Determine the (X, Y) coordinate at the center of the cell enclosing the given text.  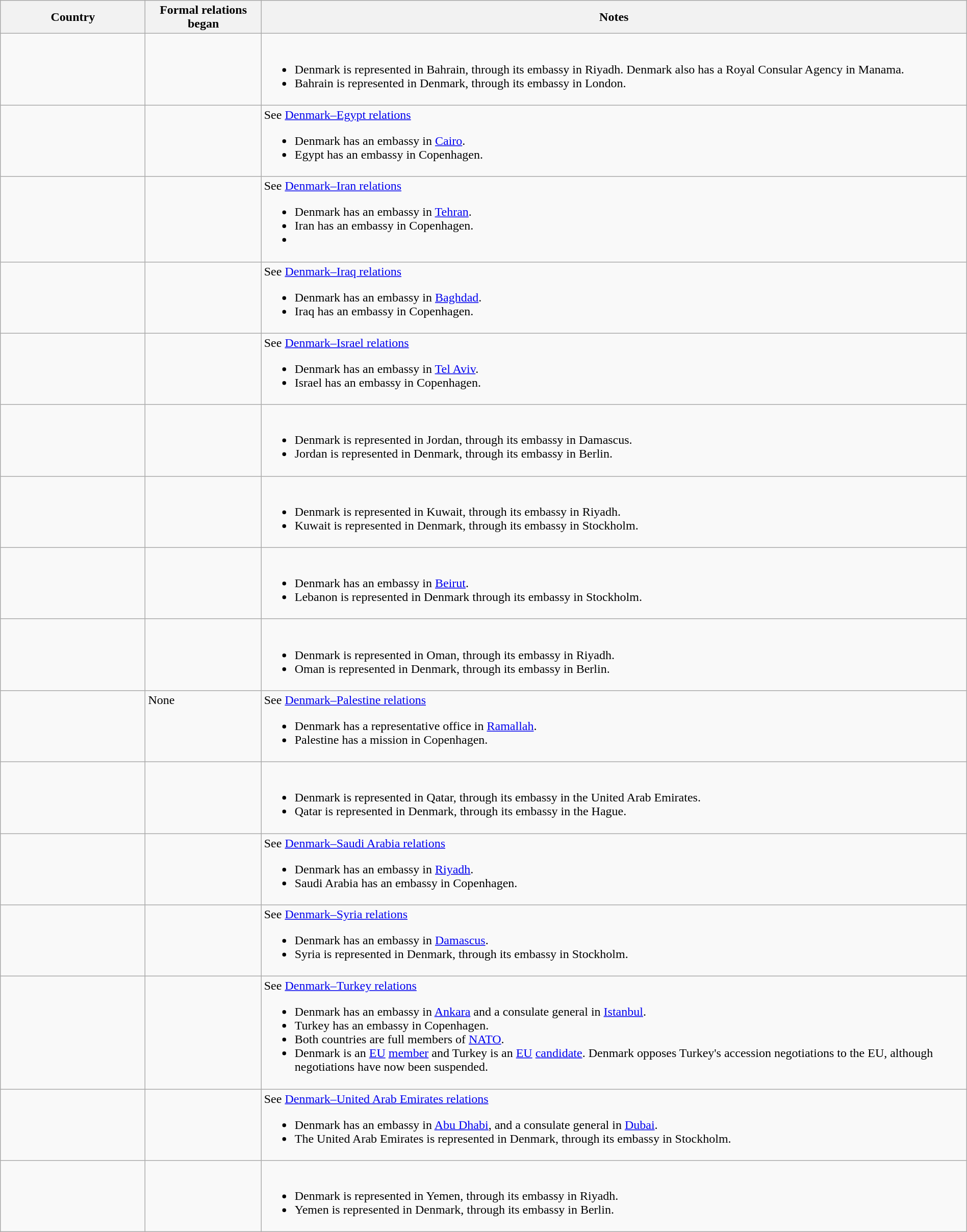
See Denmark–Israel relationsDenmark has an embassy in Tel Aviv.Israel has an embassy in Copenhagen. (614, 369)
See Denmark–Palestine relationsDenmark has a representative office in Ramallah.Palestine has a mission in Copenhagen. (614, 726)
See Denmark–Iran relationsDenmark has an embassy in Tehran.Iran has an embassy in Copenhagen. (614, 219)
Country (73, 17)
Denmark is represented in Jordan, through its embassy in Damascus.Jordan is represented in Denmark, through its embassy in Berlin. (614, 440)
Denmark is represented in Qatar, through its embassy in the United Arab Emirates.Qatar is represented in Denmark, through its embassy in the Hague. (614, 797)
Denmark is represented in Yemen, through its embassy in Riyadh.Yemen is represented in Denmark, through its embassy in Berlin. (614, 1196)
Notes (614, 17)
See Denmark–Iraq relationsDenmark has an embassy in Baghdad.Iraq has an embassy in Copenhagen. (614, 297)
Denmark is represented in Oman, through its embassy in Riyadh.Oman is represented in Denmark, through its embassy in Berlin. (614, 655)
Formal relations began (203, 17)
Denmark has an embassy in Beirut.Lebanon is represented in Denmark through its embassy in Stockholm. (614, 583)
None (203, 726)
See Denmark–Syria relationsDenmark has an embassy in Damascus.Syria is represented in Denmark, through its embassy in Stockholm. (614, 941)
Denmark is represented in Kuwait, through its embassy in Riyadh.Kuwait is represented in Denmark, through its embassy in Stockholm. (614, 512)
See Denmark–Egypt relationsDenmark has an embassy in Cairo.Egypt has an embassy in Copenhagen. (614, 141)
See Denmark–Saudi Arabia relationsDenmark has an embassy in Riyadh.Saudi Arabia has an embassy in Copenhagen. (614, 869)
